Pinpoint the cell where the given text exists, returning its [X, Y] midpoint coordinate. 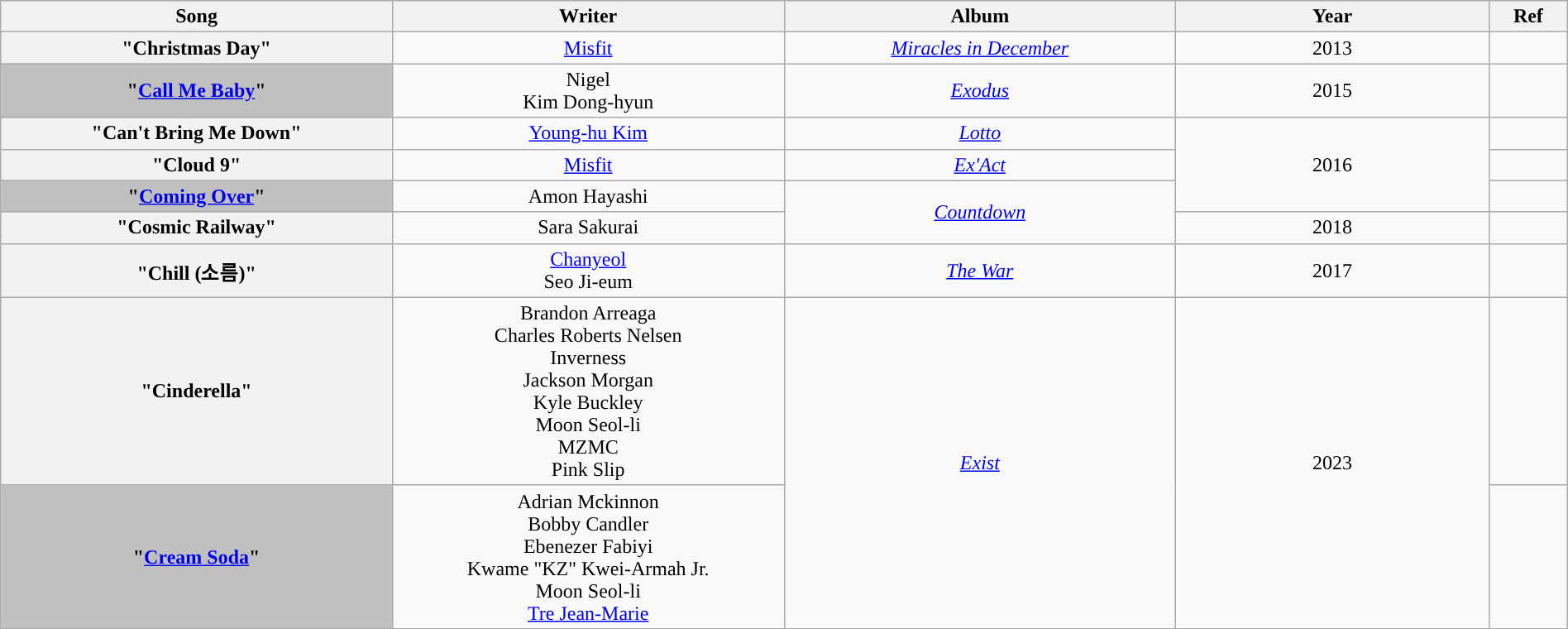
2016 [1333, 165]
Sara Sakurai [588, 228]
ChanyeolSeo Ji-eum [588, 270]
Ref [1528, 17]
Exist [980, 463]
Countdown [980, 212]
"Can't Bring Me Down" [197, 133]
"Coming Over" [197, 196]
2017 [1333, 270]
Song [197, 17]
NigelKim Dong-hyun [588, 91]
Adrian MckinnonBobby CandlerEbenezer FabiyiKwame "KZ" Kwei-Armah Jr.Moon Seol-liTre Jean-Marie [588, 556]
"Christmas Day" [197, 48]
Brandon ArreagaCharles Roberts NelsenInvernessJackson MorganKyle BuckleyMoon Seol-liMZMCPink Slip [588, 391]
2013 [1333, 48]
Writer [588, 17]
Year [1333, 17]
Album [980, 17]
Ex'Act [980, 165]
"Cinderella" [197, 391]
The War [980, 270]
2018 [1333, 228]
"Cloud 9" [197, 165]
"Call Me Baby" [197, 91]
Miracles in December [980, 48]
Amon Hayashi [588, 196]
"Cosmic Railway" [197, 228]
2023 [1333, 463]
Lotto [980, 133]
"Cream Soda" [197, 556]
Young-hu Kim [588, 133]
"Chill (소름)" [197, 270]
Exodus [980, 91]
2015 [1333, 91]
